Pinpoint the cell where the given text exists, returning its [X, Y] midpoint coordinate. 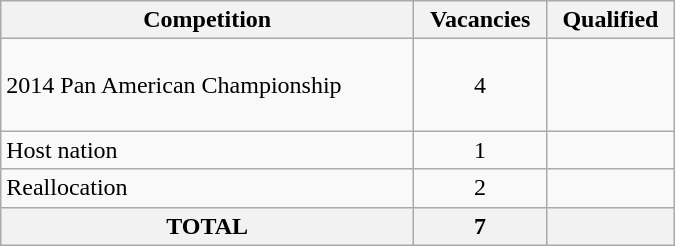
4 [480, 85]
2 [480, 188]
TOTAL [208, 226]
1 [480, 150]
Vacancies [480, 20]
Reallocation [208, 188]
Host nation [208, 150]
Competition [208, 20]
Qualified [611, 20]
7 [480, 226]
2014 Pan American Championship [208, 85]
